Capture the cell that displays the provided text and extract its (x, y) central coordinate. 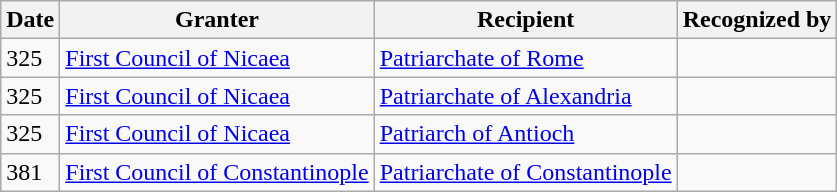
381 (30, 172)
Patriarch of Antioch (526, 134)
Patriarchate of Rome (526, 58)
First Council of Constantinople (217, 172)
Granter (217, 20)
Date (30, 20)
Patriarchate of Alexandria (526, 96)
Patriarchate of Constantinople (526, 172)
Recognized by (757, 20)
Recipient (526, 20)
